Capture the cell that displays the provided text and extract its [x, y] central coordinate. 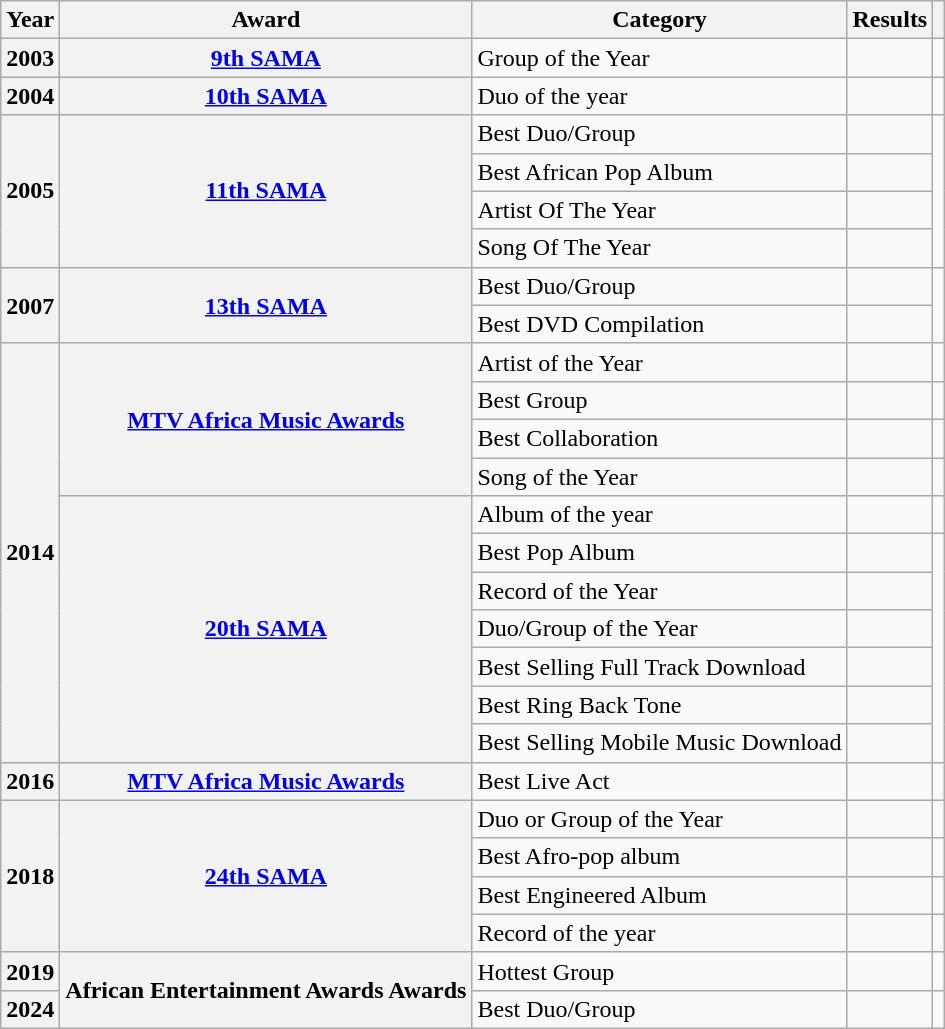
9th SAMA [266, 58]
Best Live Act [660, 781]
2007 [30, 305]
2004 [30, 96]
2018 [30, 876]
2019 [30, 971]
Song of the Year [660, 477]
Best Selling Full Track Download [660, 667]
10th SAMA [266, 96]
Best Engineered Album [660, 895]
Album of the year [660, 515]
Hottest Group [660, 971]
Artist of the Year [660, 362]
2014 [30, 552]
24th SAMA [266, 876]
2016 [30, 781]
African Entertainment Awards Awards [266, 990]
Best Afro-pop album [660, 857]
Best DVD Compilation [660, 324]
Group of the Year [660, 58]
Duo of the year [660, 96]
Best African Pop Album [660, 172]
Duo or Group of the Year [660, 819]
Best Ring Back Tone [660, 705]
Award [266, 20]
Duo/Group of the Year [660, 629]
20th SAMA [266, 629]
2024 [30, 1009]
Year [30, 20]
Record of the year [660, 933]
Best Collaboration [660, 438]
Best Group [660, 400]
Best Pop Album [660, 553]
Artist Of The Year [660, 210]
2005 [30, 191]
Song Of The Year [660, 248]
Record of the Year [660, 591]
Category [660, 20]
Results [890, 20]
2003 [30, 58]
13th SAMA [266, 305]
11th SAMA [266, 191]
Best Selling Mobile Music Download [660, 743]
